From the cell containing the given text, extract its center point as [x, y] coordinate. 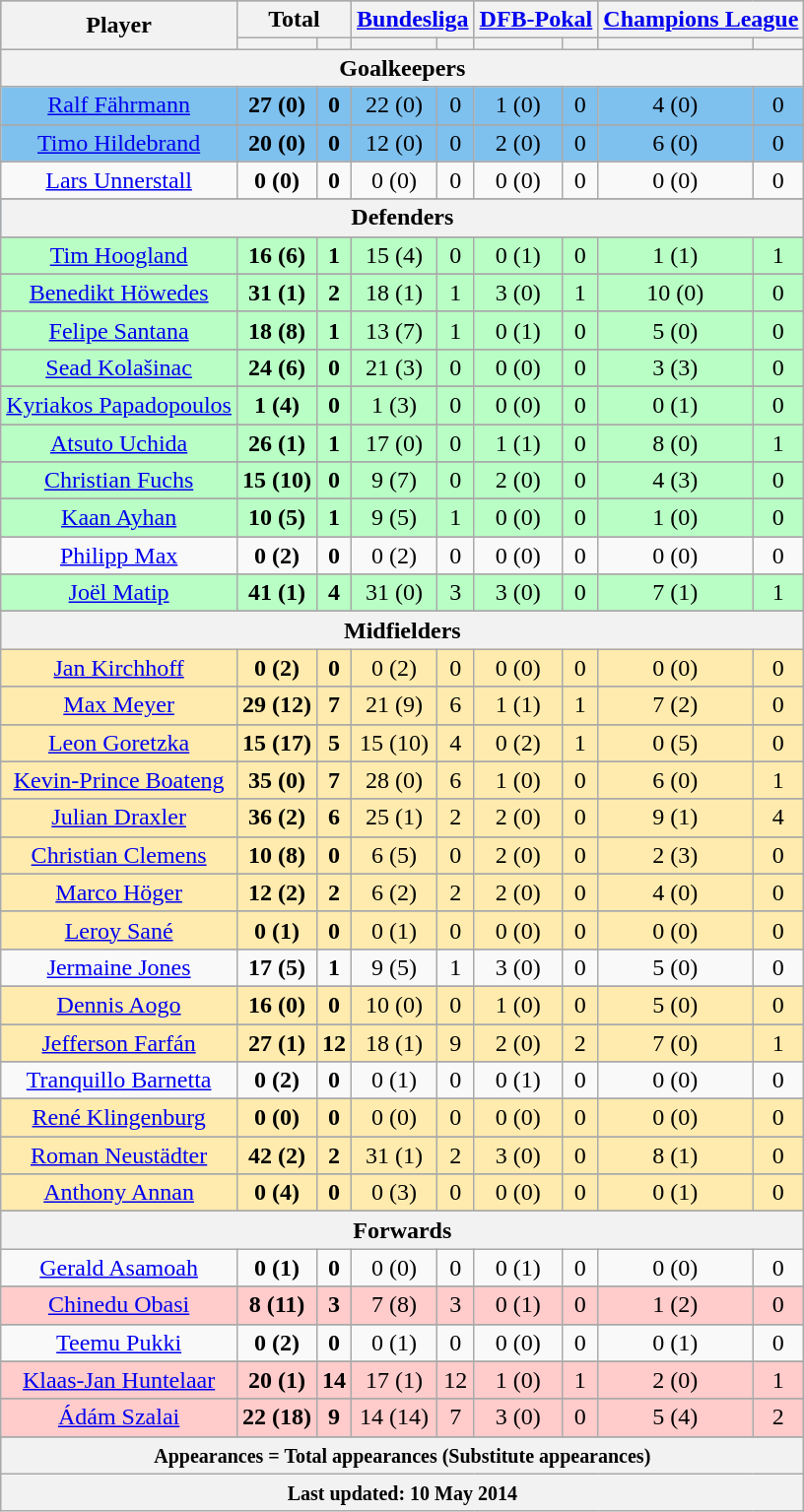
Atsuto Uchida [119, 442]
Sead Kolašinac [119, 367]
20 (0) [276, 143]
1 (2) [676, 1305]
7 (8) [394, 1305]
Champions League [702, 20]
Benedikt Höwedes [119, 293]
Total [294, 20]
Lars Unnerstall [119, 180]
René Klingenburg [119, 1118]
Max Meyer [119, 705]
22 (0) [394, 105]
Ádám Szalai [119, 1417]
Chinedu Obasi [119, 1305]
10 (8) [276, 855]
15 (17) [276, 743]
Leon Goretzka [119, 743]
41 (1) [276, 593]
2 (3) [676, 855]
0 (5) [676, 743]
12 (0) [394, 143]
1 (3) [394, 405]
Bundesliga [413, 20]
14 (14) [394, 1417]
Timo Hildebrand [119, 143]
DFB-Pokal [536, 20]
Roman Neustädter [119, 1155]
31 (0) [394, 593]
16 (0) [276, 1005]
Christian Fuchs [119, 481]
Julian Draxler [119, 818]
36 (2) [276, 818]
3 (3) [676, 367]
8 (0) [676, 442]
6 (2) [394, 892]
17 (0) [394, 442]
Marco Höger [119, 892]
13 (7) [394, 330]
22 (18) [276, 1417]
21 (3) [394, 367]
5 [335, 743]
24 (6) [276, 367]
Kyriakos Papadopoulos [119, 405]
Dennis Aogo [119, 1005]
1 (4) [276, 405]
25 (1) [394, 818]
12 (2) [276, 892]
Joël Matip [119, 593]
Jan Kirchhoff [119, 668]
17 (5) [276, 967]
Goalkeepers [402, 68]
8 (11) [276, 1305]
Anthony Annan [119, 1193]
0 (4) [276, 1193]
4 (3) [676, 481]
16 (6) [276, 255]
18 (8) [276, 330]
Gerald Asamoah [119, 1268]
10 (5) [276, 518]
Player [119, 26]
Felipe Santana [119, 330]
Teemu Pukki [119, 1343]
Forwards [402, 1230]
Jefferson Farfán [119, 1043]
Jermaine Jones [119, 967]
14 [335, 1380]
Kevin-Prince Boateng [119, 780]
Ralf Fährmann [119, 105]
Tim Hoogland [119, 255]
27 (0) [276, 105]
Klaas-Jan Huntelaar [119, 1380]
29 (12) [276, 705]
17 (1) [394, 1380]
5 (4) [676, 1417]
42 (2) [276, 1155]
6 (5) [394, 855]
35 (0) [276, 780]
0 (3) [394, 1193]
Defenders [402, 218]
15 (4) [394, 255]
Last updated: 10 May 2014 [402, 1492]
Leroy Sané [119, 930]
27 (1) [276, 1043]
8 (1) [676, 1155]
Philipp Max [119, 556]
7 (2) [676, 705]
7 (0) [676, 1043]
20 (1) [276, 1380]
28 (0) [394, 780]
Tranquillo Barnetta [119, 1081]
26 (1) [276, 442]
9 (7) [394, 481]
Midfielders [402, 630]
21 (9) [394, 705]
Appearances = Total appearances (Substitute appearances) [402, 1455]
Christian Clemens [119, 855]
Kaan Ayhan [119, 518]
7 (1) [676, 593]
9 (1) [676, 818]
